Identify which cell holds the provided text, then report its [X, Y] central coordinate. 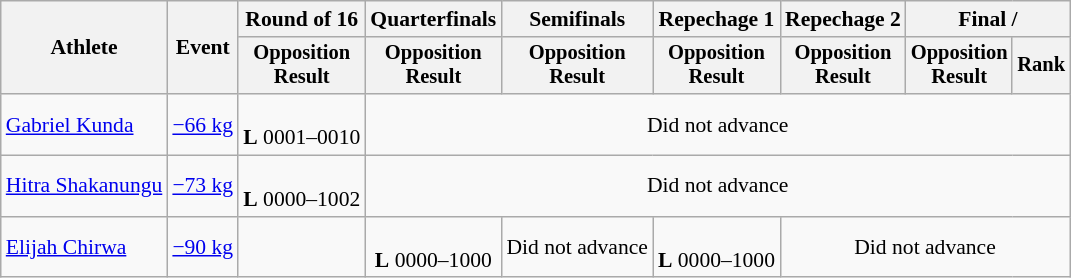
Quarterfinals [433, 19]
−73 kg [202, 186]
Hitra Shakanungu [84, 186]
Final / [988, 19]
Elijah Chirwa [84, 248]
Repechage 2 [843, 19]
−90 kg [202, 248]
L 0000–1002 [302, 186]
Repechage 1 [716, 19]
Semifinals [577, 19]
Gabriel Kunda [84, 124]
Rank [1041, 66]
−66 kg [202, 124]
L 0001–0010 [302, 124]
Round of 16 [302, 19]
Event [202, 48]
Athlete [84, 48]
